Capture the cell that displays the provided text and extract its [X, Y] central coordinate. 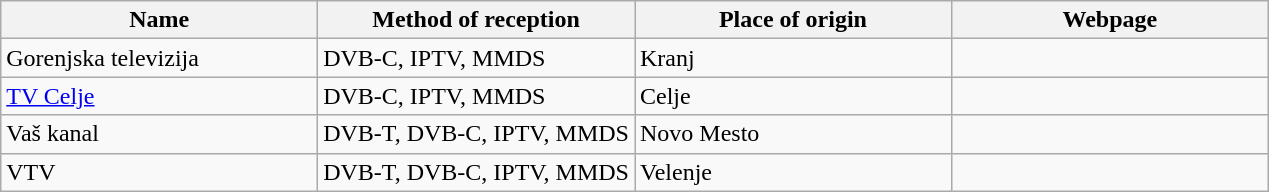
Velenje [792, 172]
VTV [160, 172]
Celje [792, 96]
Kranj [792, 58]
Webpage [1110, 20]
Novo Mesto [792, 134]
Gorenjska televizija [160, 58]
Place of origin [792, 20]
Method of reception [476, 20]
Vaš kanal [160, 134]
TV Celje [160, 96]
Name [160, 20]
